Find where the given text appears and provide that cell's center as (x, y) coordinate. 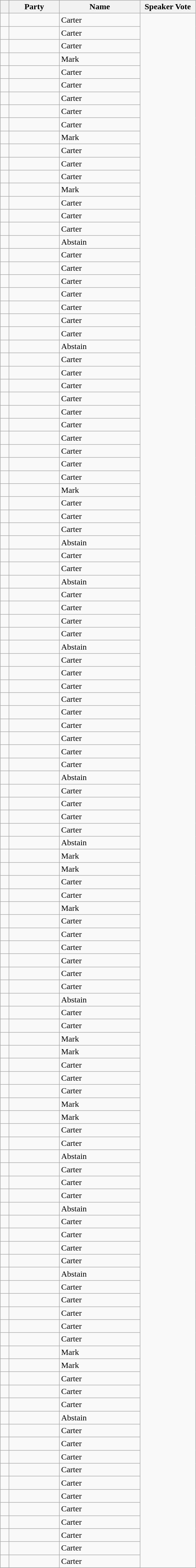
Party (34, 7)
Speaker Vote (168, 7)
Name (100, 7)
